Find where the given text appears and provide that cell's center as [X, Y] coordinate. 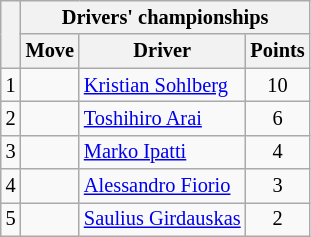
Driver [162, 51]
Toshihiro Arai [162, 118]
Alessandro Fiorio [162, 186]
Saulius Girdauskas [162, 219]
Marko Ipatti [162, 152]
1 [11, 85]
10 [278, 85]
Kristian Sohlberg [162, 85]
Drivers' championships [166, 17]
5 [11, 219]
6 [278, 118]
Points [278, 51]
Move [50, 51]
